Output the [x, y] coordinate of the center of the cell containing the given text.  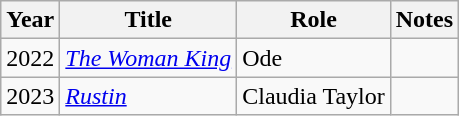
Claudia Taylor [314, 96]
Ode [314, 58]
Rustin [148, 96]
2022 [30, 58]
Notes [424, 20]
The Woman King [148, 58]
Year [30, 20]
Role [314, 20]
2023 [30, 96]
Title [148, 20]
